Return (x, y) of the center of cell containing provided text 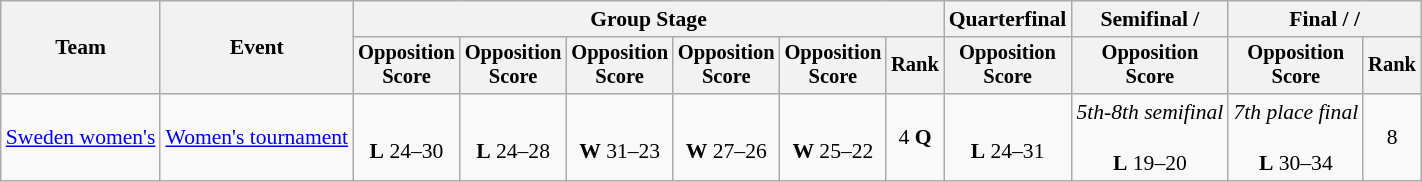
W 27–26 (726, 138)
Final / / (1324, 19)
L 24–31 (1008, 138)
Group Stage (648, 19)
Semifinal / (1150, 19)
Team (81, 48)
Sweden women's (81, 138)
Women's tournament (256, 138)
5th-8th semifinalL 19–20 (1150, 138)
4 Q (915, 138)
L 24–30 (406, 138)
Event (256, 48)
W 25–22 (834, 138)
W 31–23 (620, 138)
8 (1392, 138)
L 24–28 (514, 138)
7th place finalL 30–34 (1296, 138)
Quarterfinal (1008, 19)
